Provide the (x, y) coordinate of the cell's center where the given text is located.  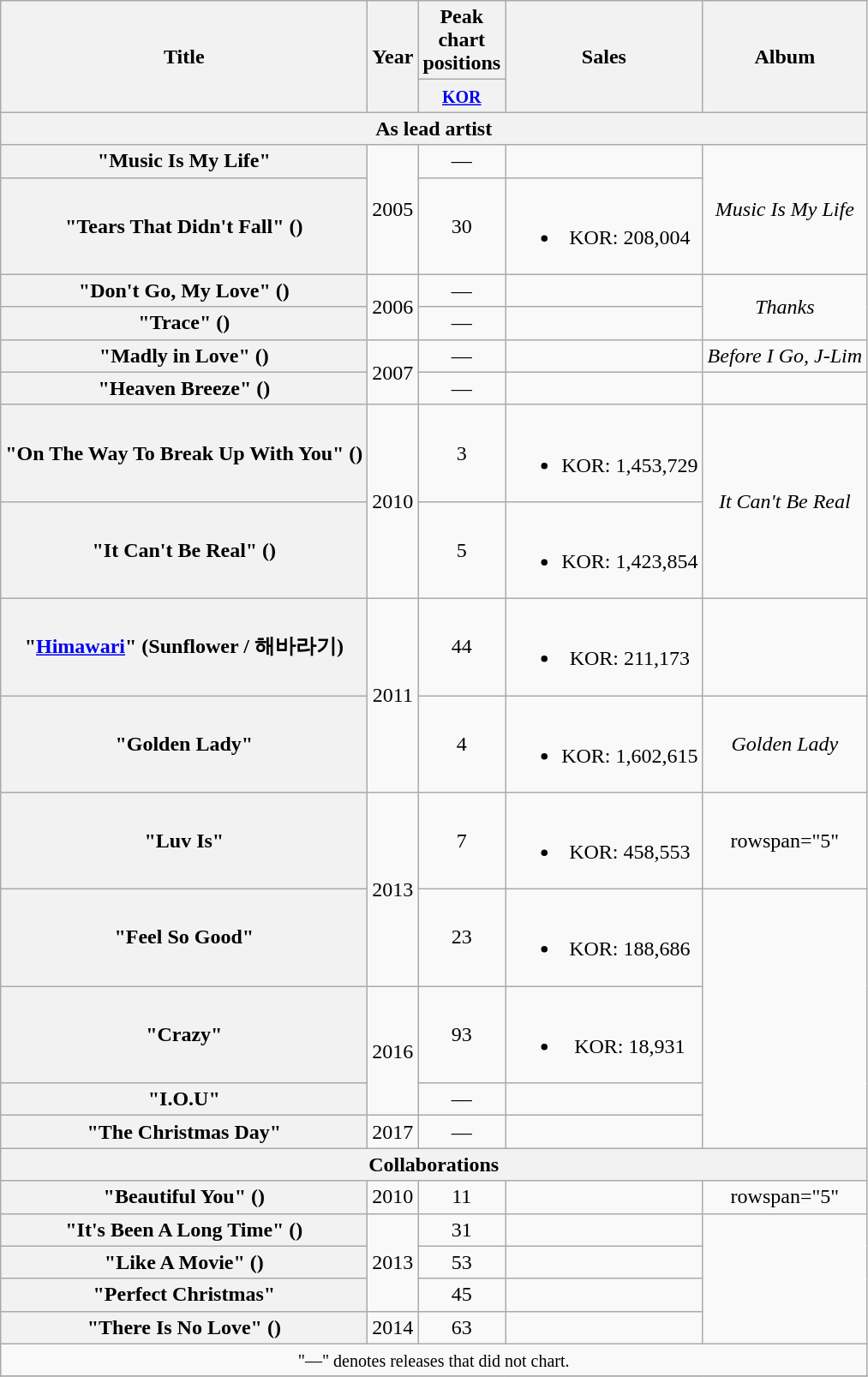
2007 (392, 372)
As lead artist (434, 129)
Music Is My Life (785, 209)
44 (462, 646)
Collaborations (434, 1164)
"Beautiful You" () (184, 1197)
2014 (392, 1327)
2016 (392, 1051)
"It's Been A Long Time" () (184, 1230)
"The Christmas Day" (184, 1132)
30 (462, 226)
Sales (604, 57)
2006 (392, 307)
2005 (392, 209)
Golden Lady (785, 744)
2011 (392, 695)
Year (392, 57)
Before I Go, J-Lim (785, 356)
KOR: 1,602,615 (604, 744)
KOR: 1,423,854 (604, 550)
"Luv Is" (184, 841)
23 (462, 937)
"Crazy" (184, 1035)
KOR: 458,553 (604, 841)
"Tears That Didn't Fall" () (184, 226)
"—" denotes releases that did not chart. (434, 1360)
"Heaven Breeze" () (184, 388)
93 (462, 1035)
"There Is No Love" () (184, 1327)
3 (462, 452)
"Feel So Good" (184, 937)
KOR: 188,686 (604, 937)
2017 (392, 1132)
"Himawari" (Sunflower / 해바라기) (184, 646)
"On The Way To Break Up With You" () (184, 452)
KOR: 211,173 (604, 646)
KOR: 1,453,729 (604, 452)
"Trace" () (184, 323)
"Golden Lady" (184, 744)
"Don't Go, My Love" () (184, 290)
45 (462, 1295)
Title (184, 57)
11 (462, 1197)
"I.O.U" (184, 1099)
"Perfect Christmas" (184, 1295)
7 (462, 841)
4 (462, 744)
"It Can't Be Real" () (184, 550)
Album (785, 57)
Thanks (785, 307)
31 (462, 1230)
5 (462, 550)
"Madly in Love" () (184, 356)
KOR: 208,004 (604, 226)
53 (462, 1262)
"Like A Movie" () (184, 1262)
KOR: 18,931 (604, 1035)
It Can't Be Real (785, 501)
KOR (462, 96)
63 (462, 1327)
Peak chart positions (462, 40)
"Music Is My Life" (184, 161)
